Determine the [x, y] coordinate at the center of the cell enclosing the given text.  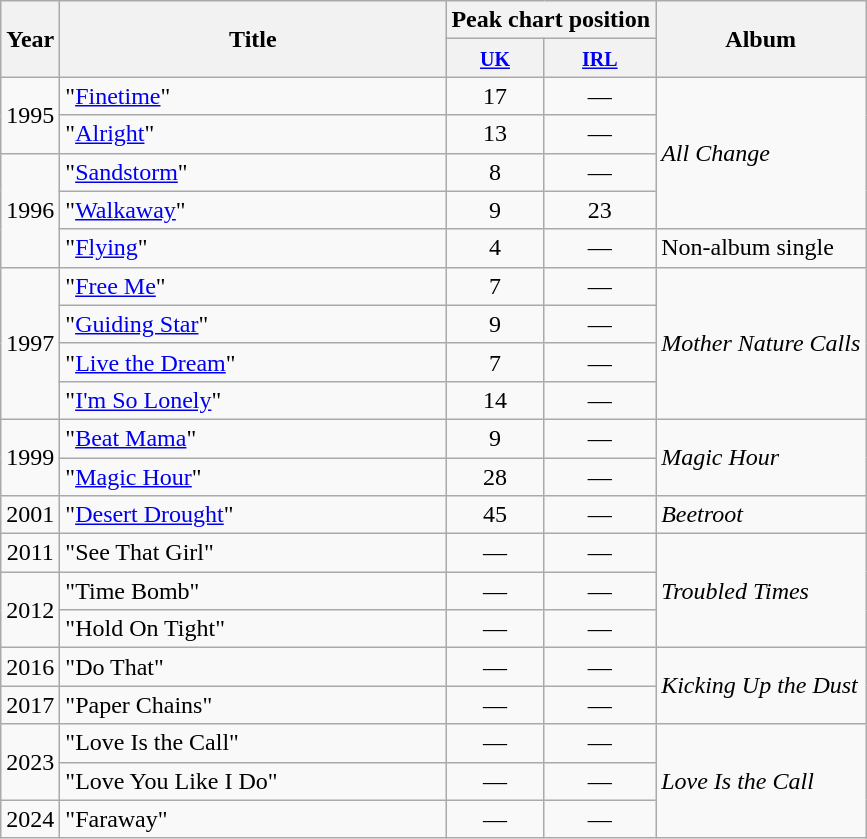
"Walkaway" [253, 210]
"Hold On Tight" [253, 629]
"Finetime" [253, 96]
8 [495, 172]
"Paper Chains" [253, 705]
2011 [30, 553]
1996 [30, 210]
Troubled Times [761, 591]
All Change [761, 153]
"Beat Mama" [253, 438]
"Faraway" [253, 819]
Kicking Up the Dust [761, 686]
14 [495, 400]
"Flying" [253, 248]
"Magic Hour" [253, 477]
Peak chart position [551, 20]
2017 [30, 705]
2016 [30, 667]
4 [495, 248]
2023 [30, 762]
"Guiding Star" [253, 324]
IRL [600, 58]
"I'm So Lonely" [253, 400]
"Love Is the Call" [253, 743]
Beetroot [761, 515]
2001 [30, 515]
"Desert Drought" [253, 515]
Album [761, 39]
Love Is the Call [761, 781]
13 [495, 134]
2012 [30, 610]
28 [495, 477]
1995 [30, 115]
"Alright" [253, 134]
Year [30, 39]
1997 [30, 343]
Magic Hour [761, 457]
"Do That" [253, 667]
Mother Nature Calls [761, 343]
Title [253, 39]
17 [495, 96]
45 [495, 515]
"See That Girl" [253, 553]
Non-album single [761, 248]
"Love You Like I Do" [253, 781]
1999 [30, 457]
UK [495, 58]
2024 [30, 819]
"Live the Dream" [253, 362]
23 [600, 210]
"Time Bomb" [253, 591]
"Free Me" [253, 286]
"Sandstorm" [253, 172]
